Find where the given text appears and provide that cell's center as (x, y) coordinate. 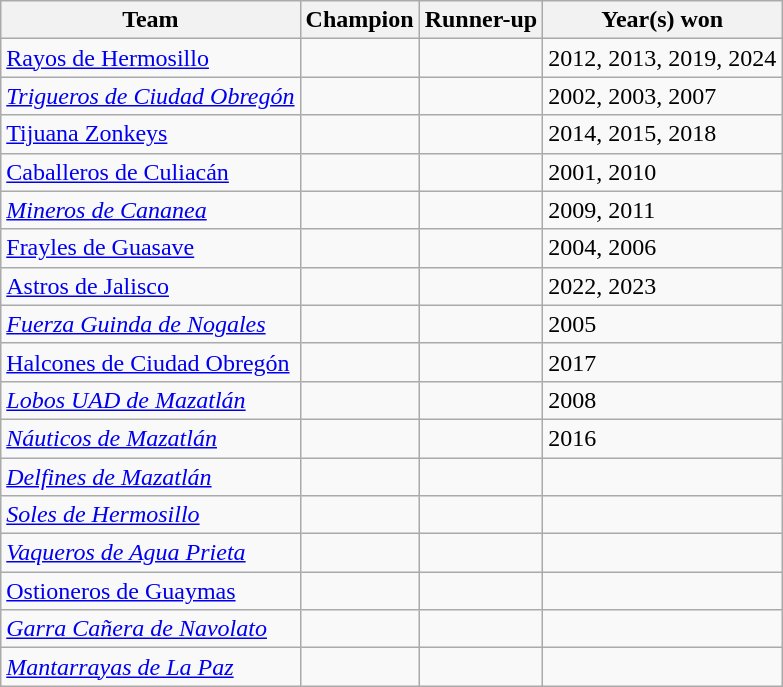
Trigueros de Ciudad Obregón (150, 96)
Tijuana Zonkeys (150, 134)
2008 (662, 400)
Vaqueros de Agua Prieta (150, 553)
Lobos UAD de Mazatlán (150, 400)
Náuticos de Mazatlán (150, 438)
Fuerza Guinda de Nogales (150, 324)
2004, 2006 (662, 248)
2001, 2010 (662, 172)
Ostioneros de Guaymas (150, 591)
2005 (662, 324)
Rayos de Hermosillo (150, 58)
2014, 2015, 2018 (662, 134)
Astros de Jalisco (150, 286)
Team (150, 20)
Year(s) won (662, 20)
Delfines de Mazatlán (150, 477)
2012, 2013, 2019, 2024 (662, 58)
Frayles de Guasave (150, 248)
2022, 2023 (662, 286)
Halcones de Ciudad Obregón (150, 362)
Soles de Hermosillo (150, 515)
Mantarrayas de La Paz (150, 667)
Champion (360, 20)
2016 (662, 438)
Garra Cañera de Navolato (150, 629)
Caballeros de Culiacán (150, 172)
Mineros de Cananea (150, 210)
2002, 2003, 2007 (662, 96)
Runner-up (481, 20)
2017 (662, 362)
2009, 2011 (662, 210)
